Output the (x, y) coordinate of the center of the cell containing the given text.  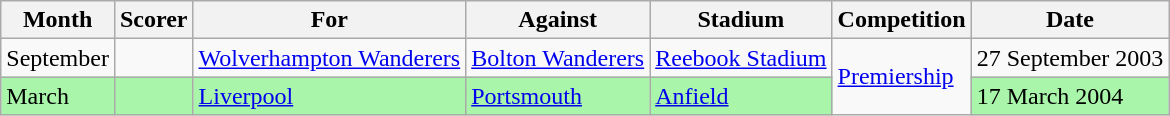
Competition (902, 20)
March (58, 96)
Scorer (154, 20)
27 September 2003 (1070, 58)
Reebook Stadium (741, 58)
17 March 2004 (1070, 96)
For (330, 20)
Portsmouth (558, 96)
Date (1070, 20)
Wolverhampton Wanderers (330, 58)
Liverpool (330, 96)
Premiership (902, 77)
Month (58, 20)
Stadium (741, 20)
Bolton Wanderers (558, 58)
September (58, 58)
Against (558, 20)
Anfield (741, 96)
